Return the (X, Y) coordinate for the center point of the cell that contains the specified text.  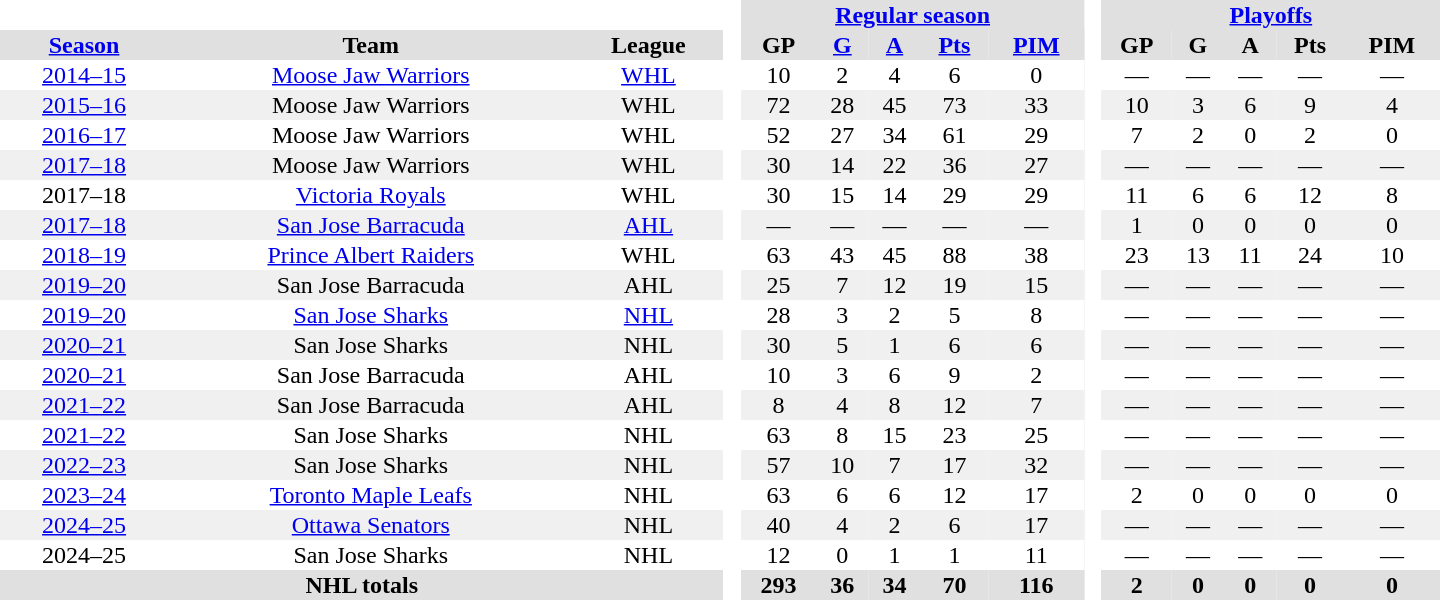
League (648, 45)
33 (1036, 105)
116 (1036, 585)
57 (778, 465)
2016–17 (84, 135)
40 (778, 525)
Ottawa Senators (370, 525)
Playoffs (1271, 15)
70 (955, 585)
24 (1310, 255)
Regular season (912, 15)
Victoria Royals (370, 195)
Team (370, 45)
Toronto Maple Leafs (370, 495)
22 (894, 165)
2014–15 (84, 75)
13 (1198, 255)
293 (778, 585)
32 (1036, 465)
2022–23 (84, 465)
NHL totals (362, 585)
38 (1036, 255)
2023–24 (84, 495)
61 (955, 135)
88 (955, 255)
19 (955, 285)
72 (778, 105)
2015–16 (84, 105)
43 (842, 255)
73 (955, 105)
52 (778, 135)
Season (84, 45)
Prince Albert Raiders (370, 255)
2018–19 (84, 255)
